Find where the given text appears and provide that cell's center as [x, y] coordinate. 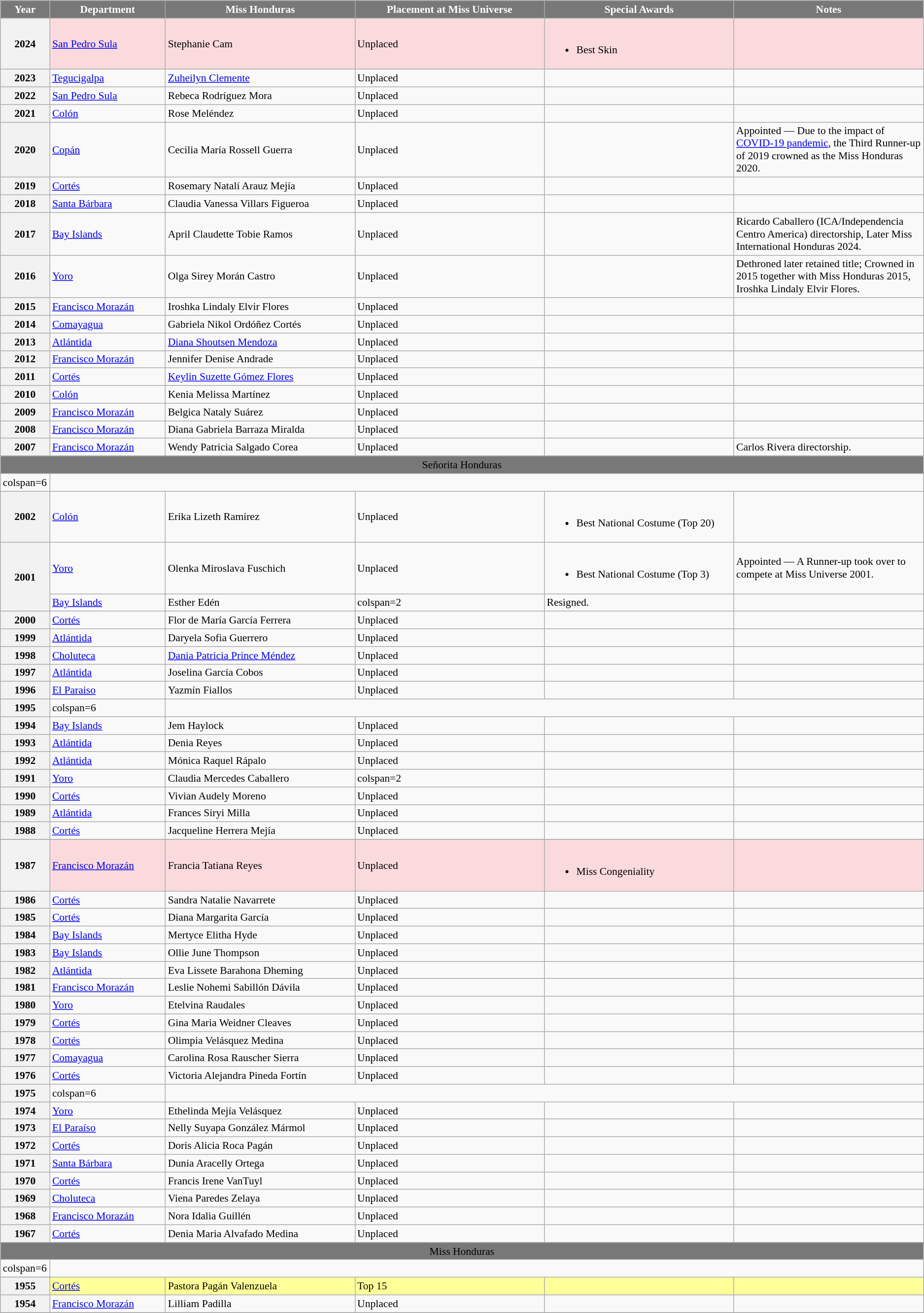
1955 [25, 1286]
1977 [25, 1058]
Mónica Raquel Rápalo [260, 761]
Diana Shoutsen Mendoza [260, 342]
Olga Sirey Morán Castro [260, 277]
2016 [25, 277]
1982 [25, 970]
Erika Lizeth Ramírez [260, 517]
Joselina García Cobos [260, 673]
Tegucigalpa [107, 78]
2011 [25, 377]
1987 [25, 865]
Olimpia Velásquez Medina [260, 1040]
Denia Reyes [260, 743]
1993 [25, 743]
Doris Alicia Roca Pagán [260, 1146]
Jennifer Denise Andrade [260, 359]
1983 [25, 953]
1997 [25, 673]
2022 [25, 96]
Dunia Aracelly Ortega [260, 1163]
Daryela Sofia Guerrero [260, 638]
1988 [25, 831]
Carolina Rosa Rauscher Sierra [260, 1058]
Ollie June Thompson [260, 953]
Gina Maria Weidner Cleaves [260, 1023]
Jacqueline Herrera Mejía [260, 831]
2024 [25, 44]
Pastora Pagán Valenzuela [260, 1286]
Ethelinda Mejía Velásquez [260, 1111]
Señorita Honduras [462, 465]
1971 [25, 1163]
Claudia Mercedes Caballero [260, 778]
1998 [25, 656]
1967 [25, 1234]
1989 [25, 814]
April Claudette Tobie Ramos [260, 234]
Stephanie Cam [260, 44]
2021 [25, 113]
1981 [25, 988]
1979 [25, 1023]
Iroshka Lindaly Elvir Flores [260, 307]
Kenia Melissa Martínez [260, 395]
1991 [25, 778]
Copán [107, 150]
1980 [25, 1005]
Sandra Natalie Navarrete [260, 900]
2008 [25, 430]
2002 [25, 517]
Dania Patricia Prince Méndez [260, 656]
Department [107, 9]
Diana Gabriela Barraza Miralda [260, 430]
1990 [25, 796]
Special Awards [639, 9]
2010 [25, 395]
Gabriela Nikol Ordóñez Cortés [260, 324]
1974 [25, 1111]
Frances Siryi Milla [260, 814]
Keylin Suzette Gómez Flores [260, 377]
2015 [25, 307]
2009 [25, 412]
Nelly Suyapa González Mármol [260, 1128]
2001 [25, 577]
Eva Lissete Barahona Dheming [260, 970]
Best National Costume (Top 20) [639, 517]
Best Skin [639, 44]
Vivian Audely Moreno [260, 796]
2013 [25, 342]
1975 [25, 1093]
El Paraiso [107, 691]
1985 [25, 918]
Diana Margarita García [260, 918]
Zuheilyn Clemente [260, 78]
1992 [25, 761]
1999 [25, 638]
1995 [25, 708]
Francia Tatiana Reyes [260, 865]
Jem Haylock [260, 726]
Leslie Nohemi Sabillón Dávila [260, 988]
1973 [25, 1128]
1984 [25, 935]
Resigned. [639, 603]
Mertyce Elitha Hyde [260, 935]
Denia Maria Alvafado Medina [260, 1234]
Year [25, 9]
1986 [25, 900]
Flor de María García Ferrera [260, 621]
1994 [25, 726]
Wendy Patricia Salgado Corea [260, 448]
2018 [25, 204]
1972 [25, 1146]
Ricardo Caballero (ICA/Independencia Centro America) directorship, Later Miss International Honduras 2024. [829, 234]
Etelvina Raudales [260, 1005]
2020 [25, 150]
Rose Meléndez [260, 113]
1976 [25, 1075]
Placement at Miss Universe [449, 9]
Notes [829, 9]
Olenka Miroslava Fuschich [260, 568]
Appointed — Due to the impact of COVID-19 pandemic, the Third Runner-up of 2019 crowned as the Miss Honduras 2020. [829, 150]
Rebeca Rodríguez Mora [260, 96]
Appointed — A Runner-up took over to compete at Miss Universe 2001. [829, 568]
2017 [25, 234]
Belgica Nataly Suárez [260, 412]
1968 [25, 1216]
Viena Paredes Zelaya [260, 1199]
1954 [25, 1304]
Victoria Alejandra Pineda Fortín [260, 1075]
2007 [25, 448]
Nora Idalia Guillén [260, 1216]
Rosemary Natalí Arauz Mejía [260, 186]
Francis Irene VanTuyl [260, 1181]
Yazmín Fiallos [260, 691]
El Paraíso [107, 1128]
1978 [25, 1040]
Claudia Vanessa Villars Figueroa [260, 204]
2023 [25, 78]
2000 [25, 621]
2014 [25, 324]
Miss Congeniality [639, 865]
Lilliam Padilla [260, 1304]
2012 [25, 359]
Dethroned later retained title; Crowned in 2015 together with Miss Honduras 2015, Iroshka Lindaly Elvir Flores. [829, 277]
2019 [25, 186]
Esther Edén [260, 603]
1996 [25, 691]
Best National Costume (Top 3) [639, 568]
Top 15 [449, 1286]
1969 [25, 1199]
Carlos Rivera directorship. [829, 448]
Cecilia María Rossell Guerra [260, 150]
1970 [25, 1181]
